Determine the [x, y] coordinate at the center of the cell enclosing the given text.  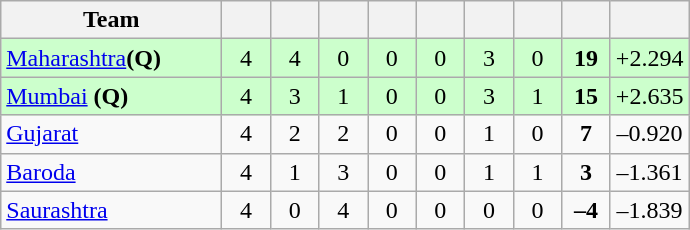
Saurashtra [112, 210]
–0.920 [650, 134]
–4 [586, 210]
Mumbai (Q) [112, 96]
–1.839 [650, 210]
Maharashtra(Q) [112, 58]
Gujarat [112, 134]
+2.294 [650, 58]
Team [112, 20]
7 [586, 134]
15 [586, 96]
19 [586, 58]
+2.635 [650, 96]
Baroda [112, 172]
–1.361 [650, 172]
